Identify which cell holds the provided text, then report its (x, y) central coordinate. 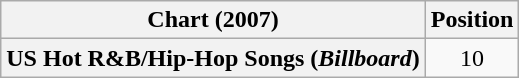
10 (472, 58)
Chart (2007) (213, 20)
US Hot R&B/Hip-Hop Songs (Billboard) (213, 58)
Position (472, 20)
